Return [x, y] of the center of cell containing provided text 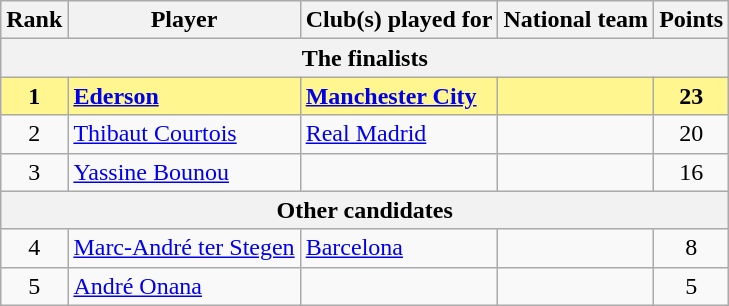
Player [184, 20]
20 [692, 134]
4 [34, 248]
2 [34, 134]
Manchester City [399, 96]
16 [692, 172]
Other candidates [365, 210]
23 [692, 96]
André Onana [184, 286]
Points [692, 20]
Marc-André ter Stegen [184, 248]
3 [34, 172]
Barcelona [399, 248]
National team [576, 20]
Ederson [184, 96]
Real Madrid [399, 134]
The finalists [365, 58]
1 [34, 96]
Yassine Bounou [184, 172]
Thibaut Courtois [184, 134]
Club(s) played for [399, 20]
Rank [34, 20]
8 [692, 248]
